Return (x, y) of the center of cell containing provided text 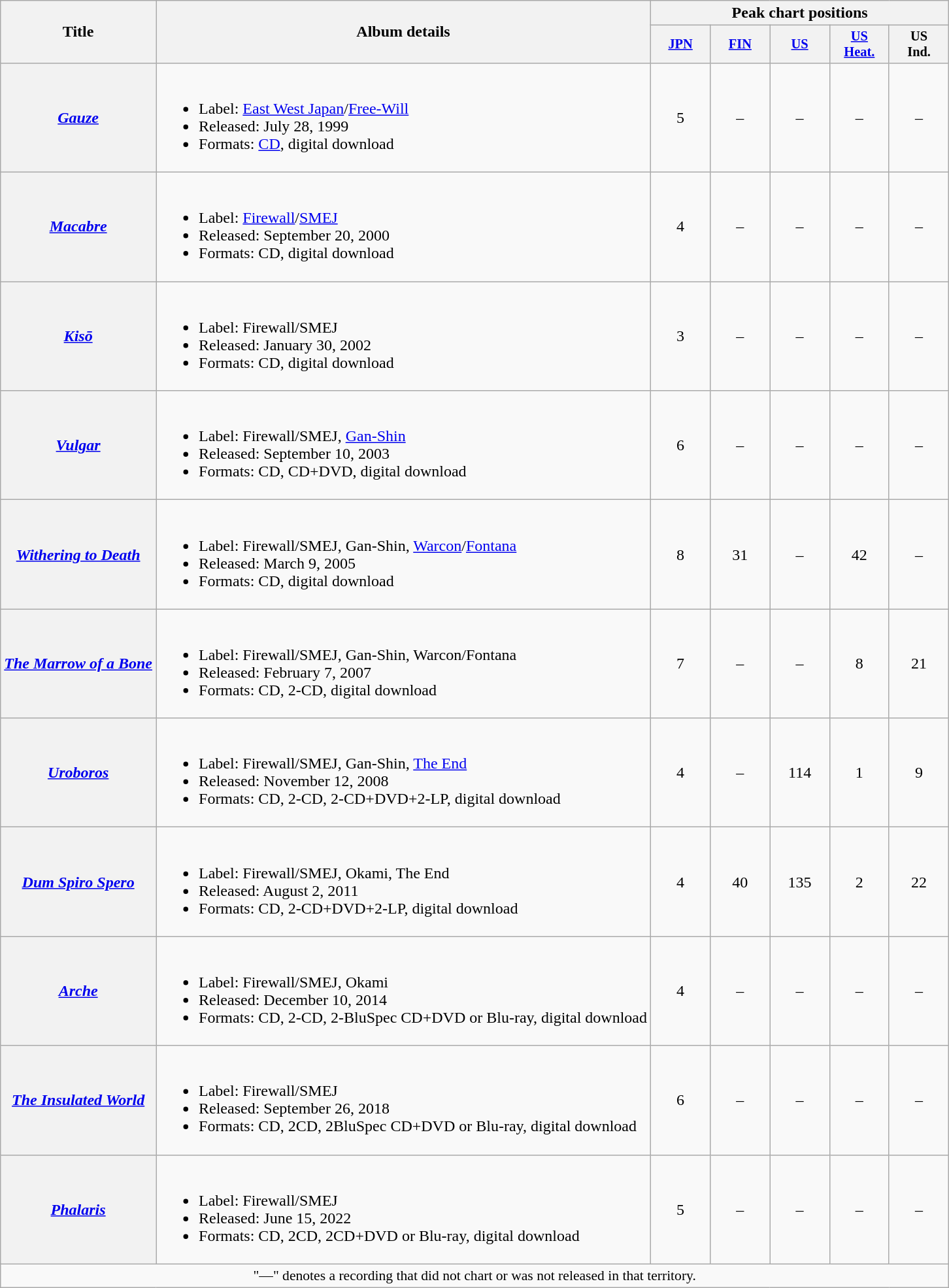
Arche (78, 991)
USInd. (919, 44)
FIN (740, 44)
Uroboros (78, 772)
US (800, 44)
Kisō (78, 336)
Withering to Death (78, 554)
22 (919, 882)
USHeat. (859, 44)
1 (859, 772)
Label: Firewall/SMEJ, Gan-Shin, The EndReleased: November 12, 2008Formats: CD, 2-CD, 2-CD+DVD+2-LP, digital download (403, 772)
The Insulated World (78, 1100)
Label: East West Japan/Free-WillReleased: July 28, 1999Formats: CD, digital download (403, 118)
40 (740, 882)
135 (800, 882)
Label: Firewall/SMEJ, Gan-ShinReleased: September 10, 2003Formats: CD, CD+DVD, digital download (403, 446)
2 (859, 882)
7 (680, 664)
Label: Firewall/SMEJ, Gan-Shin, Warcon/FontanaReleased: March 9, 2005Formats: CD, digital download (403, 554)
21 (919, 664)
Label: Firewall/SMEJReleased: June 15, 2022Formats: CD, 2CD, 2CD+DVD or Blu-ray, digital download (403, 1209)
3 (680, 336)
"—" denotes a recording that did not chart or was not released in that territory. (474, 1276)
Vulgar (78, 446)
Label: Firewall/SMEJReleased: January 30, 2002Formats: CD, digital download (403, 336)
Label: Firewall/SMEJReleased: September 20, 2000Formats: CD, digital download (403, 227)
Label: Firewall/SMEJ, OkamiReleased: December 10, 2014Formats: CD, 2-CD, 2-BluSpec CD+DVD or Blu-ray, digital download (403, 991)
Peak chart positions (799, 13)
Gauze (78, 118)
Album details (403, 32)
9 (919, 772)
Label: Firewall/SMEJ, Gan-Shin, Warcon/FontanaReleased: February 7, 2007Formats: CD, 2-CD, digital download (403, 664)
Label: Firewall/SMEJ, Okami, The EndReleased: August 2, 2011Formats: CD, 2-CD+DVD+2-LP, digital download (403, 882)
114 (800, 772)
JPN (680, 44)
42 (859, 554)
The Marrow of a Bone (78, 664)
Label: Firewall/SMEJReleased: September 26, 2018Formats: CD, 2CD, 2BluSpec CD+DVD or Blu-ray, digital download (403, 1100)
Dum Spiro Spero (78, 882)
31 (740, 554)
Phalaris (78, 1209)
Macabre (78, 227)
Title (78, 32)
